For the text-containing cell, return its midpoint in [X, Y] coordinate format. 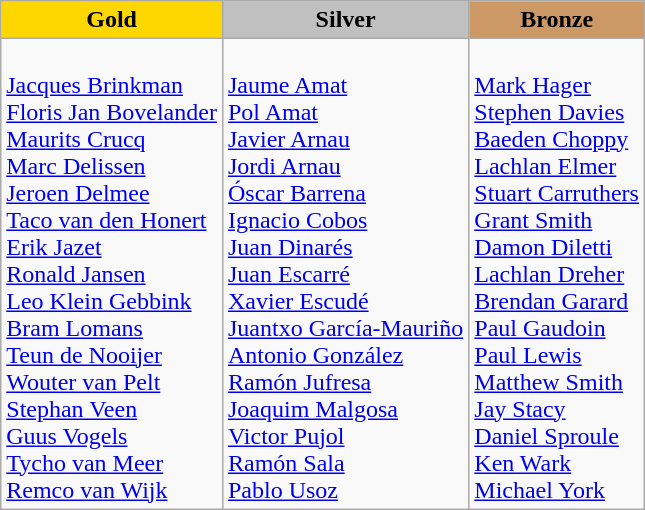
Gold [112, 20]
Silver [345, 20]
Bronze [557, 20]
